Output the [X, Y] coordinate of the center of the cell containing the given text.  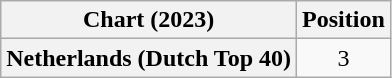
Position [344, 20]
Chart (2023) [149, 20]
3 [344, 58]
Netherlands (Dutch Top 40) [149, 58]
